Pinpoint the cell where the given text exists, returning its [x, y] midpoint coordinate. 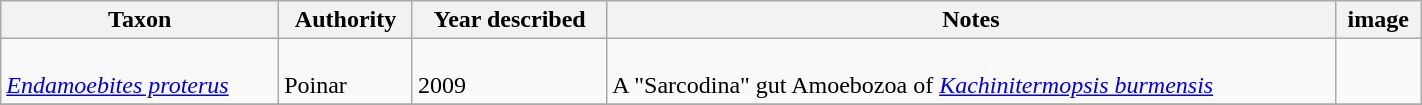
2009 [509, 72]
Authority [346, 20]
A "Sarcodina" gut Amoebozoa of Kachinitermopsis burmensis [971, 72]
image [1378, 20]
Endamoebites proterus [140, 72]
Notes [971, 20]
Year described [509, 20]
Poinar [346, 72]
Taxon [140, 20]
